Return the (X, Y) coordinate for the center point of the cell that contains the specified text.  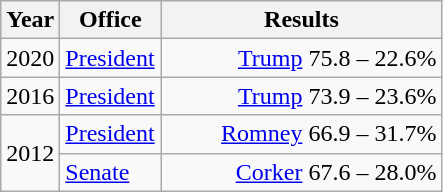
2020 (30, 58)
Romney 66.9 – 31.7% (302, 134)
Trump 73.9 – 23.6% (302, 96)
2012 (30, 153)
Corker 67.6 – 28.0% (302, 172)
2016 (30, 96)
Year (30, 20)
Senate (110, 172)
Office (110, 20)
Results (302, 20)
Trump 75.8 – 22.6% (302, 58)
